Return [x, y] of the center of cell containing provided text 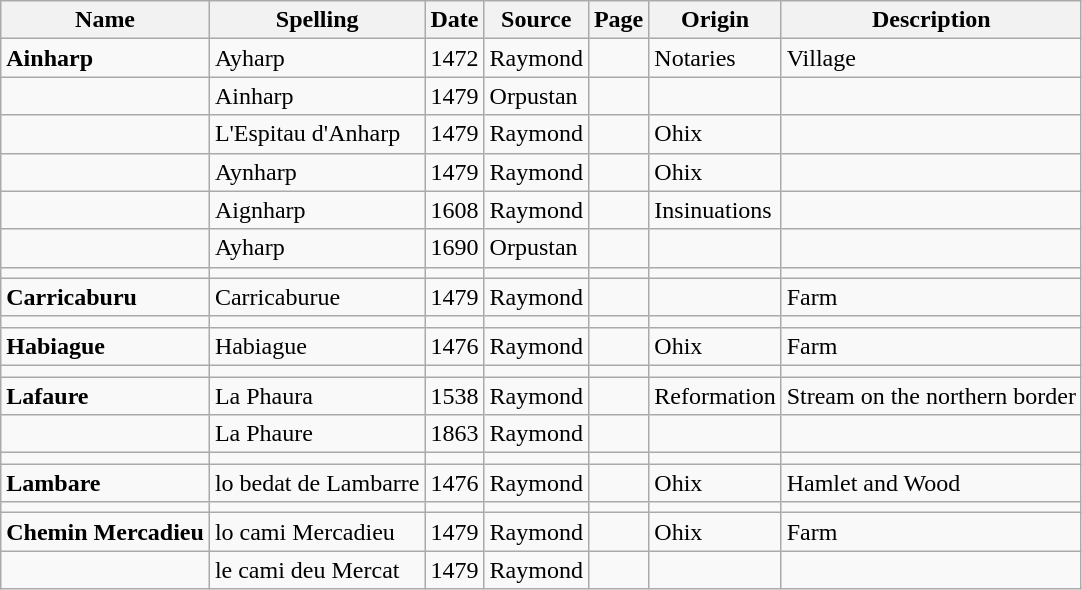
Chemin Mercadieu [106, 532]
Lambare [106, 483]
Village [931, 58]
Spelling [317, 20]
Date [454, 20]
Aynharp [317, 172]
1690 [454, 248]
Description [931, 20]
lo cami Mercadieu [317, 532]
Insinuations [715, 210]
lo bedat de Lambarre [317, 483]
Carricaburue [317, 297]
Carricaburu [106, 297]
Source [536, 20]
Stream on the northern border [931, 395]
L'Espitau d'Anharp [317, 134]
Page [618, 20]
Reformation [715, 395]
1863 [454, 434]
Origin [715, 20]
1472 [454, 58]
La Phaura [317, 395]
Aignharp [317, 210]
Hamlet and Wood [931, 483]
Notaries [715, 58]
La Phaure [317, 434]
le cami deu Mercat [317, 570]
1538 [454, 395]
Name [106, 20]
Lafaure [106, 395]
1608 [454, 210]
